Scan for the cell matching the given text and deliver its [x, y] coordinate at center. 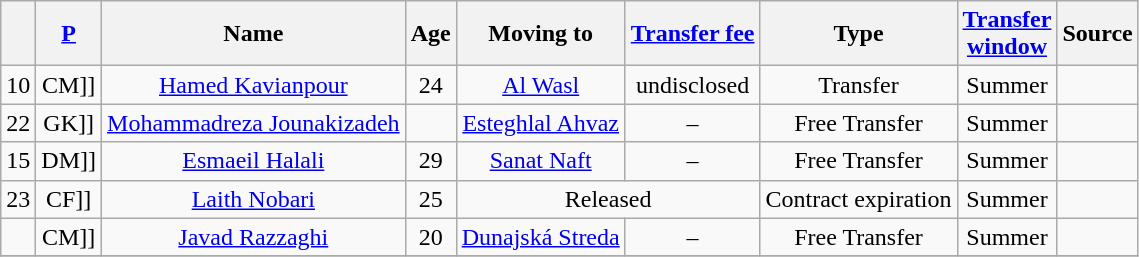
Released [608, 199]
DM]] [69, 161]
Esmaeil Halali [254, 161]
10 [18, 85]
Type [858, 34]
Transfer fee [692, 34]
Transfer [858, 85]
24 [430, 85]
Age [430, 34]
Source [1098, 34]
CF]] [69, 199]
Javad Razzaghi [254, 237]
GK]] [69, 123]
Moving to [540, 34]
25 [430, 199]
29 [430, 161]
Name [254, 34]
23 [18, 199]
Hamed Kavianpour [254, 85]
20 [430, 237]
Laith Nobari [254, 199]
Al Wasl [540, 85]
Esteghlal Ahvaz [540, 123]
Dunajská Streda [540, 237]
P [69, 34]
Mohammadreza Jounakizadeh [254, 123]
22 [18, 123]
Contract expiration [858, 199]
undisclosed [692, 85]
15 [18, 161]
Sanat Naft [540, 161]
Transferwindow [1007, 34]
